Locate the cell with the specified text and output its [x, y] center coordinate. 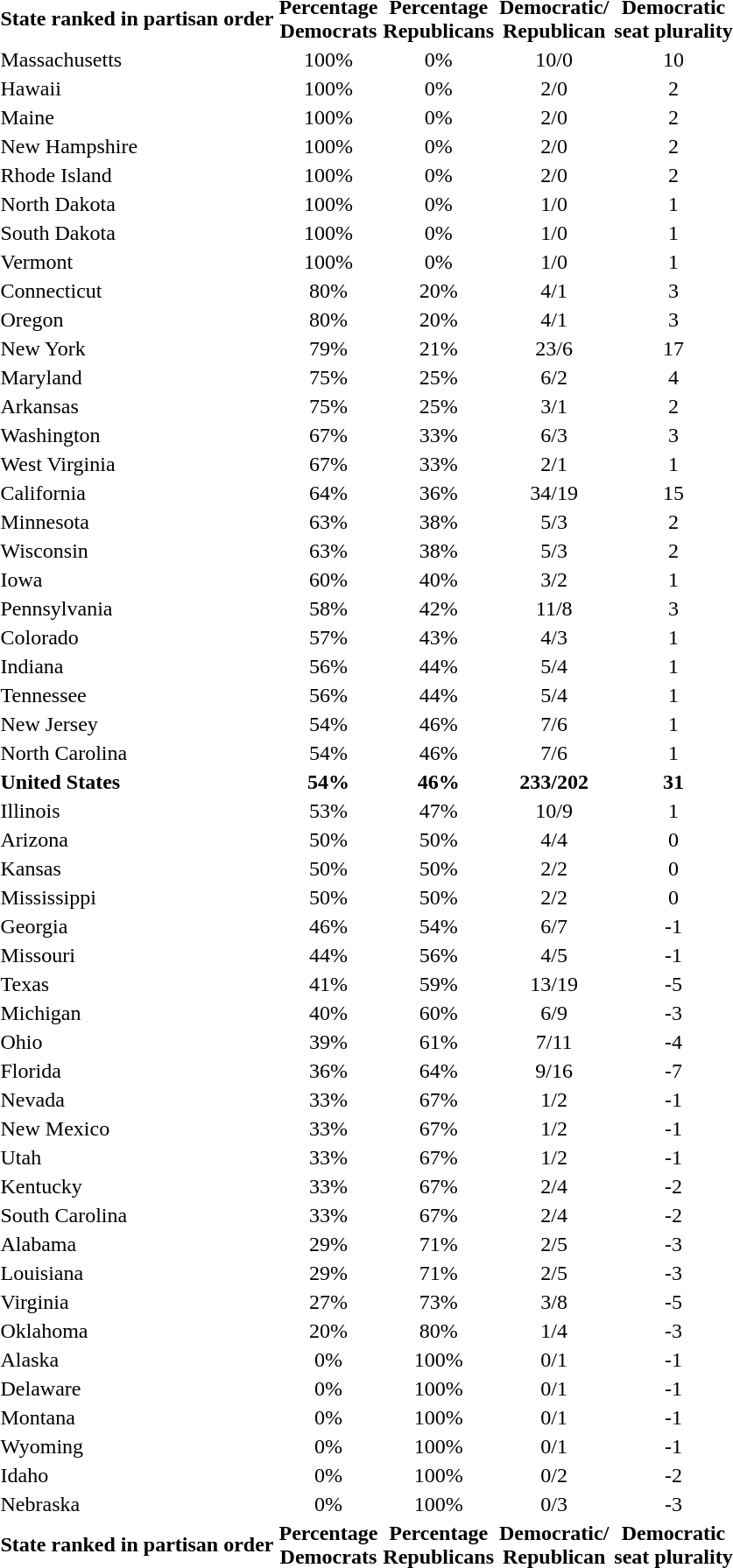
3/2 [554, 580]
58% [328, 608]
47% [439, 811]
27% [328, 1302]
73% [439, 1302]
0/3 [554, 1504]
7/11 [554, 1042]
6/2 [554, 377]
53% [328, 811]
233/202 [554, 782]
39% [328, 1042]
2/1 [554, 464]
10/0 [554, 60]
79% [328, 348]
61% [439, 1042]
59% [439, 984]
9/16 [554, 1071]
43% [439, 637]
21% [439, 348]
13/19 [554, 984]
1/4 [554, 1331]
3/1 [554, 406]
57% [328, 637]
42% [439, 608]
3/8 [554, 1302]
11/8 [554, 608]
4/5 [554, 955]
10/9 [554, 811]
23/6 [554, 348]
4/4 [554, 840]
6/3 [554, 435]
0/2 [554, 1475]
34/19 [554, 493]
41% [328, 984]
6/9 [554, 1013]
4/3 [554, 637]
6/7 [554, 926]
